Output the (X, Y) coordinate of the center of the cell containing the given text.  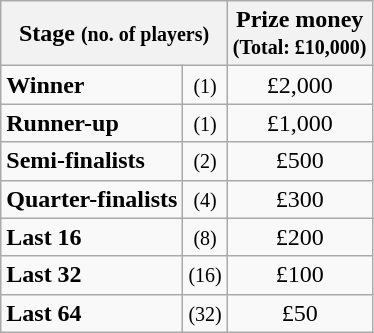
£2,000 (300, 85)
(8) (205, 237)
(16) (205, 275)
Runner-up (92, 123)
£1,000 (300, 123)
(2) (205, 161)
£50 (300, 313)
(4) (205, 199)
Winner (92, 85)
Quarter-finalists (92, 199)
£500 (300, 161)
Last 16 (92, 237)
Last 64 (92, 313)
£100 (300, 275)
Stage (no. of players) (114, 34)
Prize money(Total: £10,000) (300, 34)
(32) (205, 313)
£300 (300, 199)
Semi-finalists (92, 161)
Last 32 (92, 275)
£200 (300, 237)
